Search for the cell housing the specified text and yield its (X, Y) center coordinate. 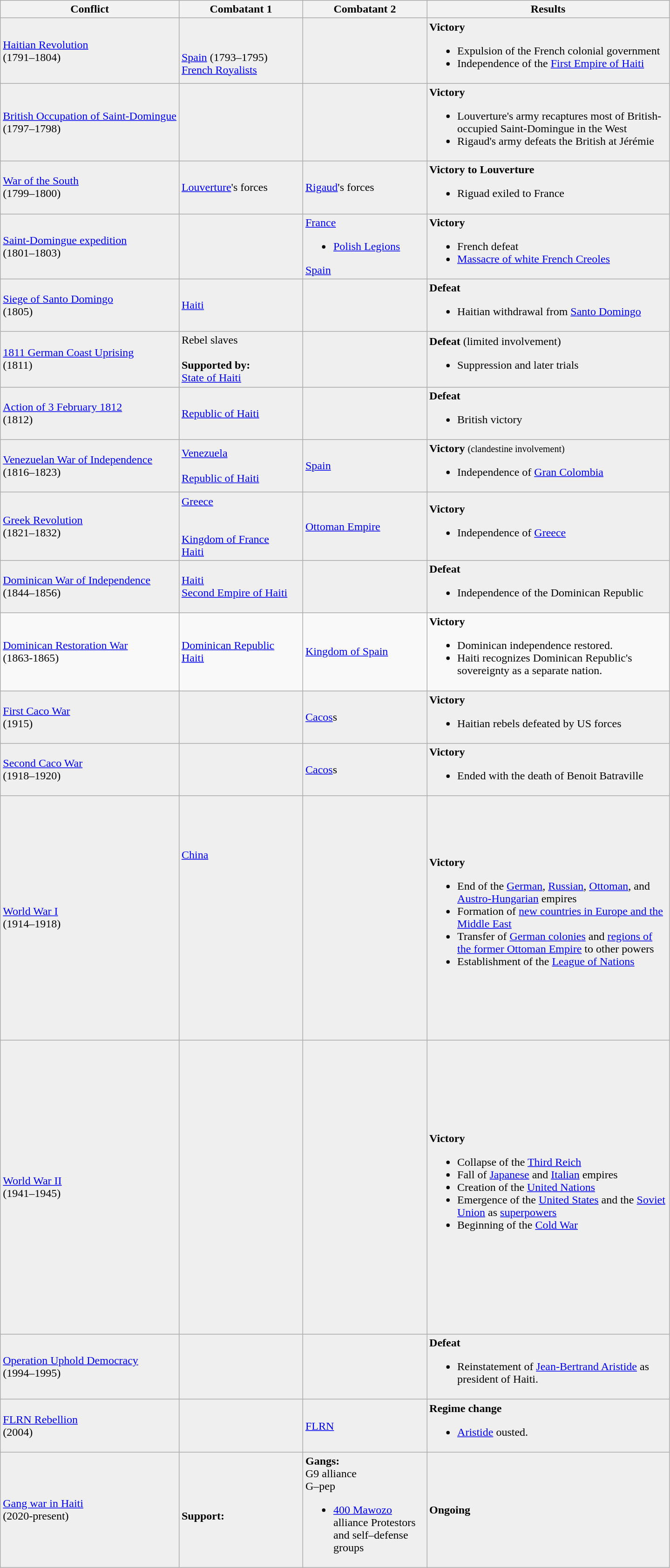
Spain (1793–1795) French Royalists (241, 51)
Victory (clandestine involvement)Independence of Gran Colombia (548, 466)
Kingdom of Spain (365, 652)
Operation Uphold Democracy(1994–1995) (90, 1367)
France Polish Legions Spain (365, 246)
Combatant 2 (365, 9)
Ottoman Empire (365, 526)
Dominican War of Independence(1844–1856) (90, 587)
FLRN (365, 1426)
DefeatBritish victory (548, 413)
Haiti Second Empire of Haiti (241, 587)
Greek Revolution(1821–1832) (90, 526)
VictoryDominican independence restored.Haiti recognizes Dominican Republic's sovereignty as a separate nation. (548, 652)
Venezuelan War of Independence(1816–1823) (90, 466)
Greece Kingdom of France Haiti (241, 526)
Combatant 1 (241, 9)
First Caco War(1915) (90, 717)
Regime changeAristide ousted. (548, 1426)
Second Caco War(1918–1920) (90, 770)
Defeat (limited involvement)Suppression and later trials (548, 359)
Dominican Republic Haiti (241, 652)
VictoryExpulsion of the French colonial governmentIndependence of the First Empire of Haiti (548, 51)
Gang war in Haiti(2020-present) (90, 1510)
War of the South(1799–1800) (90, 187)
VictoryFrench defeatMassacre of white French Creoles (548, 246)
Siege of Santo Domingo(1805) (90, 305)
VictoryEnded with the death of Benoit Batraville (548, 770)
Support: (241, 1510)
Rigaud's forces (365, 187)
Results (548, 9)
Gangs:G9 alliance G–pep400 Mawozo alliance Protestors and self–defense groups (365, 1510)
Louverture's forces (241, 187)
Spain (365, 466)
Haiti (241, 305)
Victory to LouvertureRiguad exiled to France (548, 187)
VictoryHaitian rebels defeated by US forces (548, 717)
Action of 3 February 1812(1812) (90, 413)
British Occupation of Saint-Domingue(1797–1798) (90, 122)
DefeatHaitian withdrawal from Santo Domingo (548, 305)
Republic of Haiti (241, 413)
World War I(1914–1918) (90, 918)
VictoryLouverture's army recaptures most of British-occupied Saint-Domingue in the WestRigaud's army defeats the British at Jérémie (548, 122)
World War II(1941–1945) (90, 1187)
FLRN Rebellion(2004) (90, 1426)
China (241, 918)
Venezuela Republic of Haiti (241, 466)
DefeatReinstatement of Jean-Bertrand Aristide as president of Haiti. (548, 1367)
Ongoing (548, 1510)
1811 German Coast Uprising(1811) (90, 359)
Conflict (90, 9)
Rebel slavesSupported by: State of Haiti (241, 359)
Haitian Revolution(1791–1804) (90, 51)
DefeatIndependence of the Dominican Republic (548, 587)
Dominican Restoration War(1863-1865) (90, 652)
Saint-Domingue expedition(1801–1803) (90, 246)
VictoryIndependence of Greece (548, 526)
